Extract the (X, Y) coordinate from the center of the cell holding the provided text.  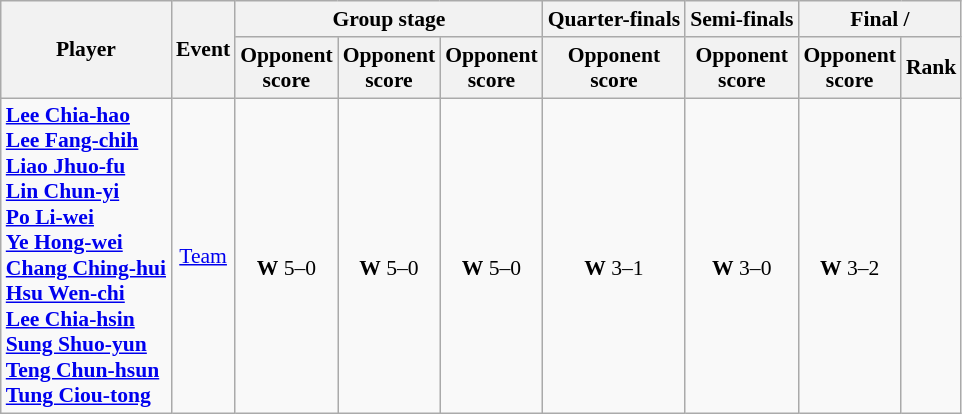
Group stage (389, 19)
W 3–0 (742, 256)
Rank (932, 68)
Quarter-finals (614, 19)
Semi-finals (742, 19)
Final / (880, 19)
Player (86, 50)
W 3–1 (614, 256)
Team (203, 256)
W 3–2 (850, 256)
Event (203, 50)
Lee Chia-haoLee Fang-chihLiao Jhuo-fuLin Chun-yiPo Li-weiYe Hong-weiChang Ching-huiHsu Wen-chiLee Chia-hsinSung Shuo-yunTeng Chun-hsunTung Ciou-tong (86, 256)
